Scan for the cell matching the given text and deliver its [x, y] coordinate at center. 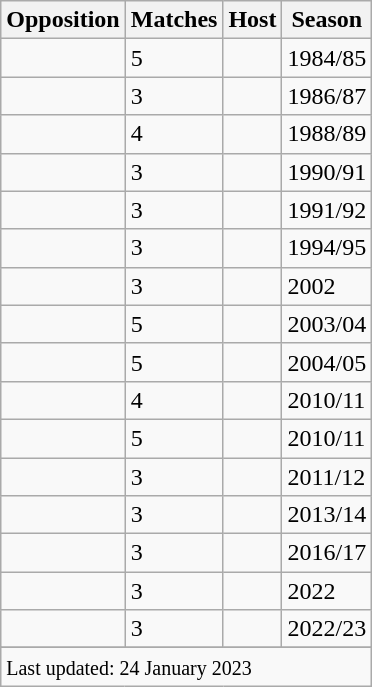
1988/89 [327, 134]
2004/05 [327, 362]
Matches [174, 20]
1994/95 [327, 248]
Host [252, 20]
Opposition [63, 20]
1990/91 [327, 172]
1986/87 [327, 96]
1991/92 [327, 210]
1984/85 [327, 58]
2016/17 [327, 553]
2022 [327, 591]
2003/04 [327, 324]
2013/14 [327, 515]
2011/12 [327, 477]
Last updated: 24 January 2023 [186, 667]
2022/23 [327, 629]
Season [327, 20]
2002 [327, 286]
